Capture the cell that displays the provided text and extract its [x, y] central coordinate. 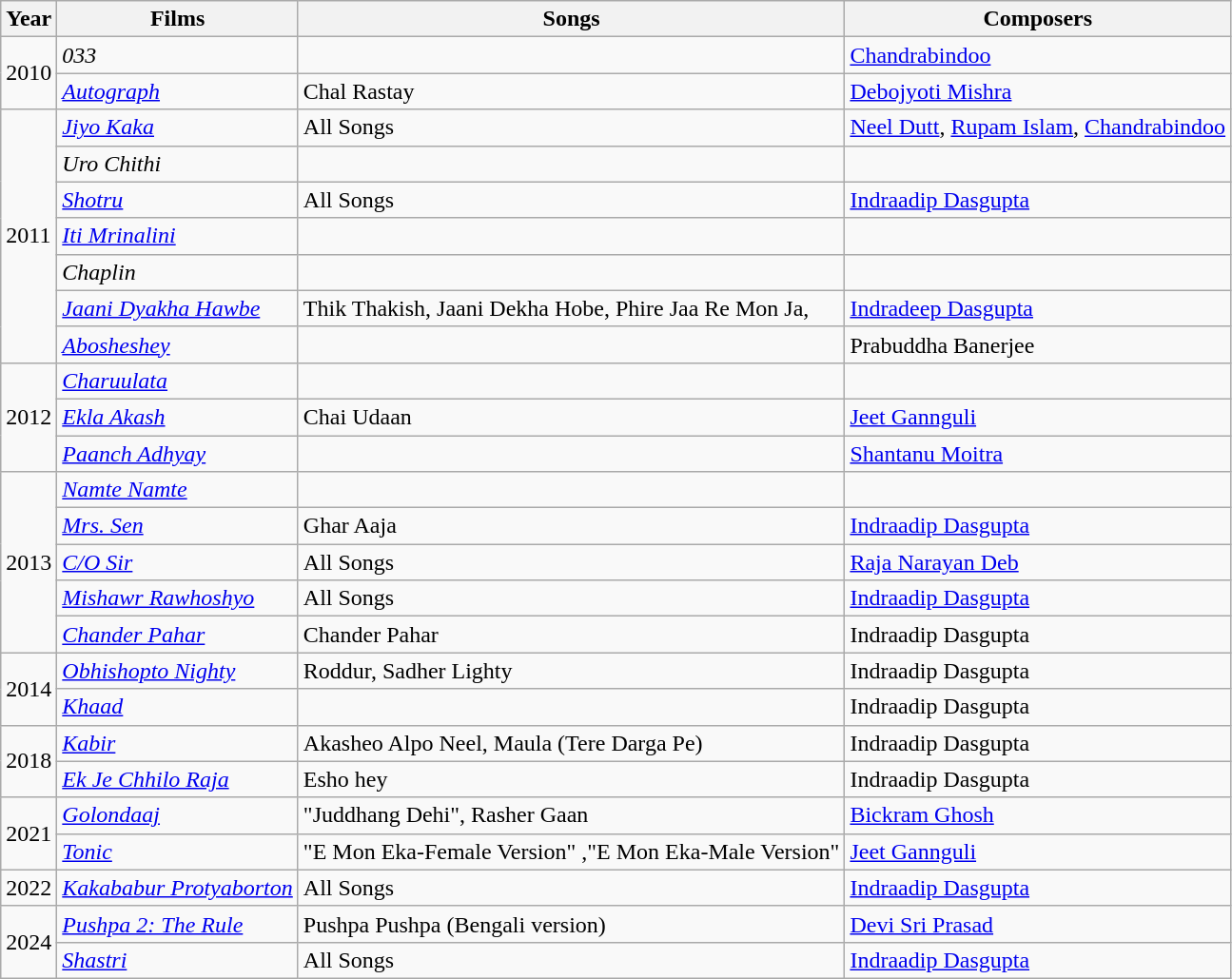
Jiyo Kaka [178, 127]
2012 [29, 417]
Uro Chithi [178, 164]
Chal Rastay [571, 91]
Jaani Dyakha Hawbe [178, 308]
Neel Dutt, Rupam Islam, Chandrabindoo [1038, 127]
Devi Sri Prasad [1038, 924]
Bickram Ghosh [1038, 815]
Chai Udaan [571, 417]
Khaad [178, 707]
Chaplin [178, 272]
Esho hey [571, 779]
Debojyoti Mishra [1038, 91]
2018 [29, 761]
Mrs. Sen [178, 526]
Paanch Adhyay [178, 454]
Tonic [178, 852]
Ekla Akash [178, 417]
Raja Narayan Deb [1038, 562]
Akasheo Alpo Neel, Maula (Tere Darga Pe) [571, 743]
Namte Namte [178, 490]
Shantanu Moitra [1038, 454]
Roddur, Sadher Lighty [571, 671]
Prabuddha Banerjee [1038, 344]
Year [29, 19]
"Juddhang Dehi", Rasher Gaan [571, 815]
Thik Thakish, Jaani Dekha Hobe, Phire Jaa Re Mon Ja, [571, 308]
Songs [571, 19]
Ghar Aaja [571, 526]
2024 [29, 942]
Shastri [178, 960]
Pushpa 2: The Rule [178, 924]
Autograph [178, 91]
Indradeep Dasgupta [1038, 308]
Shotru [178, 200]
Ek Je Chhilo Raja [178, 779]
2021 [29, 833]
Mishawr Rawhoshyo [178, 598]
Films [178, 19]
2022 [29, 888]
2014 [29, 689]
2010 [29, 73]
Charuulata [178, 381]
Kabir [178, 743]
Abosheshey [178, 344]
Iti Mrinalini [178, 236]
2011 [29, 236]
Chandrabindoo [1038, 55]
Obhishopto Nighty [178, 671]
C/O Sir [178, 562]
Pushpa Pushpa (Bengali version) [571, 924]
2013 [29, 562]
"E Mon Eka-Female Version" ,"E Mon Eka-Male Version" [571, 852]
Golondaaj [178, 815]
Composers [1038, 19]
033 [178, 55]
Kakababur Protyaborton [178, 888]
